Search for the cell housing the specified text and yield its [x, y] center coordinate. 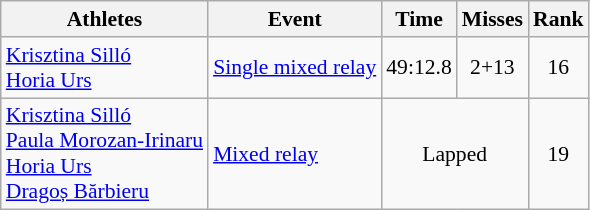
Athletes [104, 19]
Mixed relay [294, 154]
Lapped [454, 154]
49:12.8 [418, 68]
Event [294, 19]
Krisztina SillóPaula Morozan-IrinaruHoria UrsDragoș Bărbieru [104, 154]
16 [558, 68]
Rank [558, 19]
2+13 [492, 68]
19 [558, 154]
Time [418, 19]
Misses [492, 19]
Single mixed relay [294, 68]
Krisztina Silló Horia Urs [104, 68]
